Locate the cell with the specified text and output its (x, y) center coordinate. 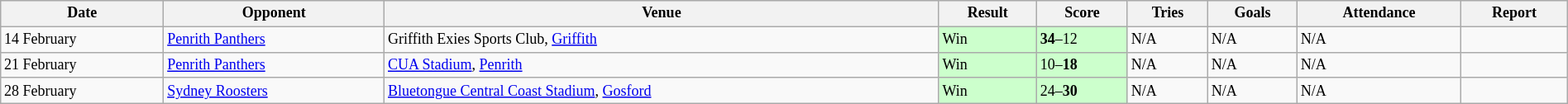
Score (1082, 13)
CUA Stadium, Penrith (662, 64)
Venue (662, 13)
21 February (83, 64)
10–18 (1082, 64)
Opponent (275, 13)
24–30 (1082, 91)
14 February (83, 40)
Goals (1253, 13)
Sydney Roosters (275, 91)
34–12 (1082, 40)
Report (1515, 13)
Attendance (1379, 13)
Result (987, 13)
Tries (1168, 13)
Bluetongue Central Coast Stadium, Gosford (662, 91)
28 February (83, 91)
Date (83, 13)
Griffith Exies Sports Club, Griffith (662, 40)
